From the cell containing the given text, extract its center point as (x, y) coordinate. 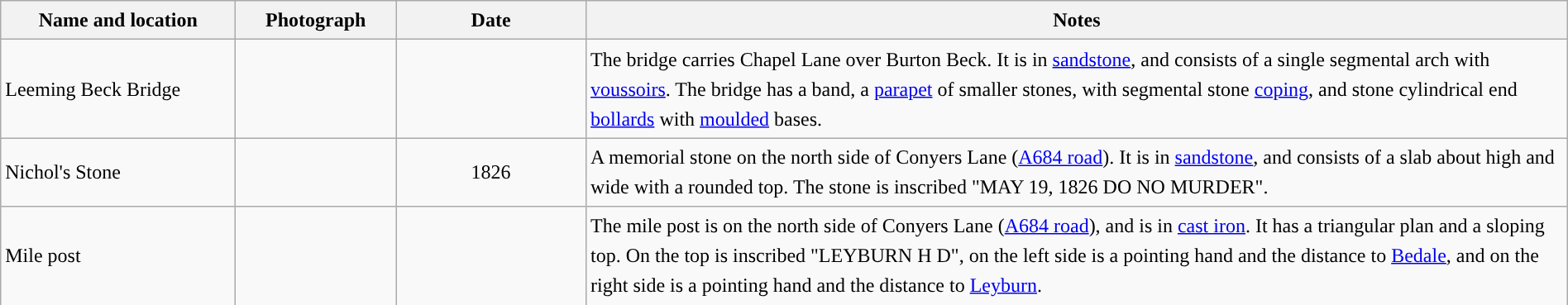
Mile post (118, 256)
Name and location (118, 20)
1826 (491, 172)
Photograph (316, 20)
Notes (1077, 20)
Date (491, 20)
Nichol's Stone (118, 172)
Leeming Beck Bridge (118, 89)
